Return [X, Y] of the center of cell containing provided text 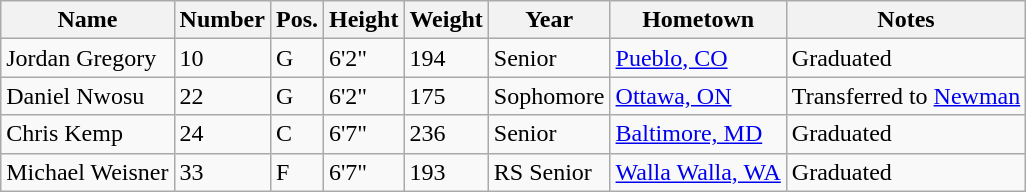
Transferred to Newman [906, 96]
Notes [906, 20]
F [296, 172]
194 [446, 58]
RS Senior [549, 172]
Year [549, 20]
Sophomore [549, 96]
10 [222, 58]
Pueblo, CO [698, 58]
Number [222, 20]
Jordan Gregory [88, 58]
Chris Kemp [88, 134]
24 [222, 134]
193 [446, 172]
Baltimore, MD [698, 134]
175 [446, 96]
236 [446, 134]
Ottawa, ON [698, 96]
Name [88, 20]
Walla Walla, WA [698, 172]
Height [364, 20]
Hometown [698, 20]
Pos. [296, 20]
33 [222, 172]
22 [222, 96]
C [296, 134]
Weight [446, 20]
Michael Weisner [88, 172]
Daniel Nwosu [88, 96]
